Locate the cell with the specified text and output its (X, Y) center coordinate. 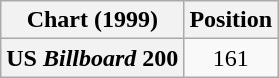
Position (231, 20)
Chart (1999) (92, 20)
161 (231, 58)
US Billboard 200 (92, 58)
